Extract the [X, Y] coordinate from the center of the cell holding the provided text.  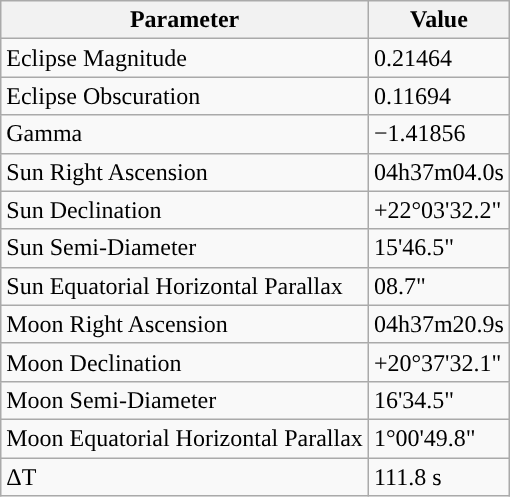
Sun Semi-Diameter [185, 248]
0.11694 [438, 96]
Sun Declination [185, 210]
1°00'49.8" [438, 438]
Moon Right Ascension [185, 324]
0.21464 [438, 58]
Gamma [185, 134]
+22°03'32.2" [438, 210]
+20°37'32.1" [438, 362]
Sun Equatorial Horizontal Parallax [185, 286]
ΔT [185, 477]
04h37m04.0s [438, 172]
Eclipse Obscuration [185, 96]
08.7" [438, 286]
Sun Right Ascension [185, 172]
Moon Equatorial Horizontal Parallax [185, 438]
Eclipse Magnitude [185, 58]
Value [438, 20]
Parameter [185, 20]
Moon Declination [185, 362]
Moon Semi-Diameter [185, 400]
15'46.5" [438, 248]
04h37m20.9s [438, 324]
−1.41856 [438, 134]
111.8 s [438, 477]
16'34.5" [438, 400]
